Extract the [x, y] coordinate from the center of the cell holding the provided text.  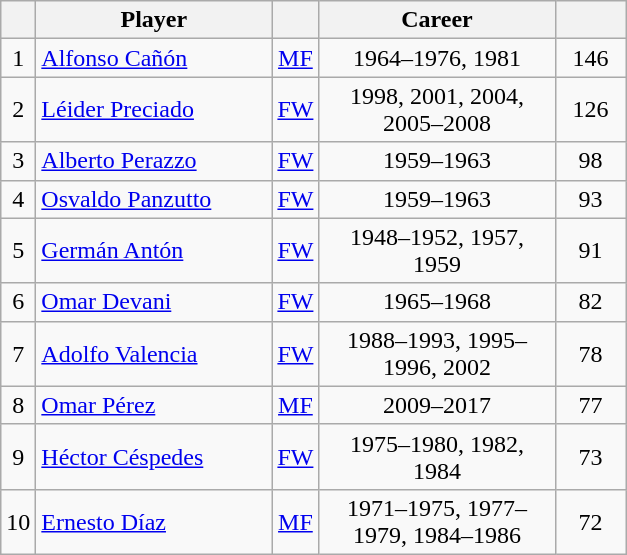
Career [437, 20]
7 [18, 354]
5 [18, 250]
Adolfo Valencia [154, 354]
3 [18, 161]
Alfonso Cañón [154, 58]
9 [18, 456]
Omar Devani [154, 302]
Player [154, 20]
Léider Preciado [154, 110]
Germán Antón [154, 250]
98 [590, 161]
146 [590, 58]
Héctor Céspedes [154, 456]
82 [590, 302]
10 [18, 522]
78 [590, 354]
1988–1993, 1995–1996, 2002 [437, 354]
91 [590, 250]
1964–1976, 1981 [437, 58]
73 [590, 456]
1971–1975, 1977–1979, 1984–1986 [437, 522]
6 [18, 302]
1965–1968 [437, 302]
72 [590, 522]
77 [590, 405]
1 [18, 58]
2009–2017 [437, 405]
Osvaldo Panzutto [154, 199]
1975–1980, 1982, 1984 [437, 456]
126 [590, 110]
8 [18, 405]
93 [590, 199]
1998, 2001, 2004, 2005–2008 [437, 110]
Alberto Perazzo [154, 161]
Ernesto Díaz [154, 522]
Omar Pérez [154, 405]
2 [18, 110]
4 [18, 199]
1948–1952, 1957, 1959 [437, 250]
